Detect which cell encompasses the target text, then output its (X, Y) center coordinate. 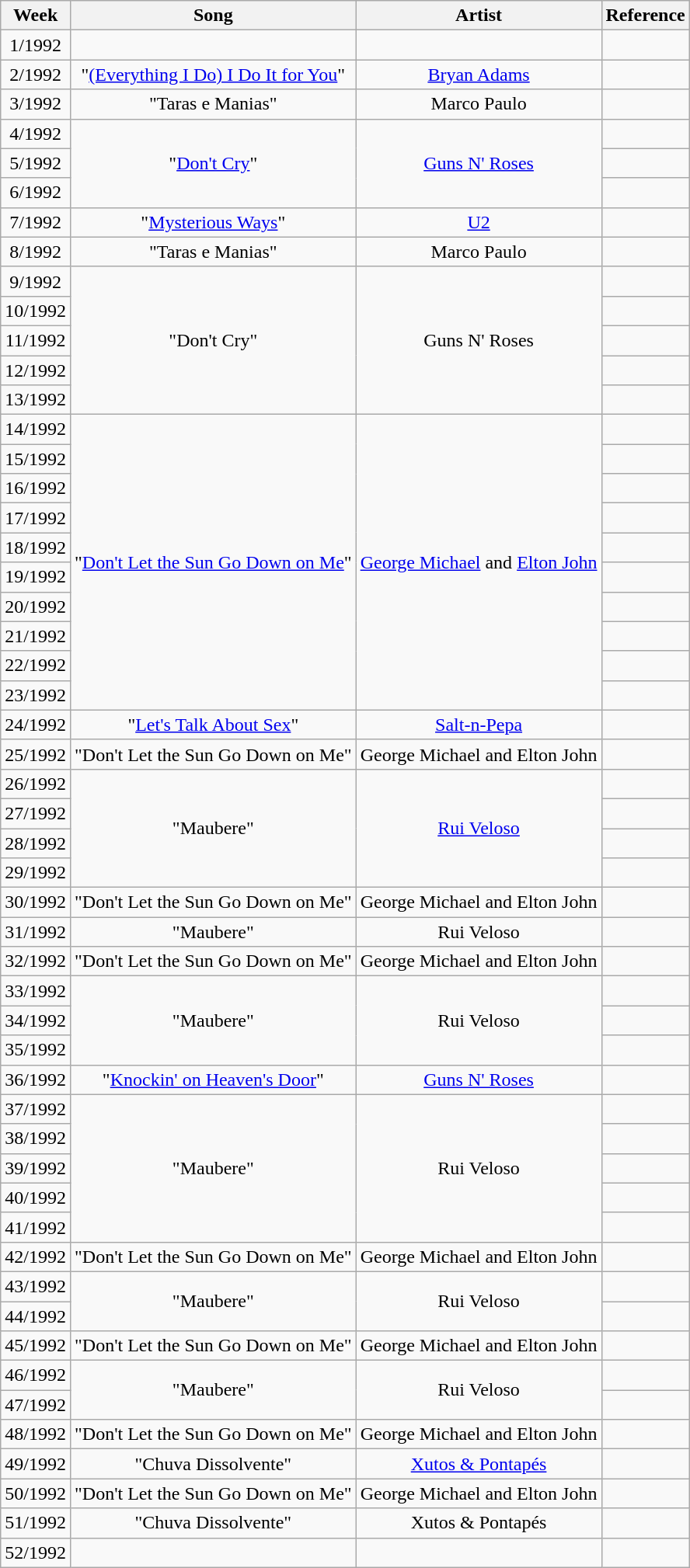
18/1992 (36, 548)
22/1992 (36, 666)
17/1992 (36, 518)
3/1992 (36, 104)
Bryan Adams (479, 75)
40/1992 (36, 1198)
Artist (479, 16)
36/1992 (36, 1080)
34/1992 (36, 1020)
21/1992 (36, 636)
2/1992 (36, 75)
43/1992 (36, 1286)
5/1992 (36, 163)
"Knockin' on Heaven's Door" (213, 1080)
U2 (479, 222)
50/1992 (36, 1493)
48/1992 (36, 1434)
28/1992 (36, 843)
41/1992 (36, 1227)
51/1992 (36, 1523)
13/1992 (36, 400)
35/1992 (36, 1050)
49/1992 (36, 1464)
39/1992 (36, 1168)
Song (213, 16)
"Let's Talk About Sex" (213, 725)
1/1992 (36, 45)
44/1992 (36, 1316)
4/1992 (36, 134)
47/1992 (36, 1405)
45/1992 (36, 1346)
38/1992 (36, 1139)
42/1992 (36, 1257)
16/1992 (36, 488)
20/1992 (36, 607)
24/1992 (36, 725)
14/1992 (36, 429)
33/1992 (36, 991)
11/1992 (36, 340)
Week (36, 16)
30/1992 (36, 902)
12/1992 (36, 370)
Salt-n-Pepa (479, 725)
6/1992 (36, 193)
9/1992 (36, 281)
26/1992 (36, 784)
15/1992 (36, 459)
19/1992 (36, 577)
37/1992 (36, 1109)
29/1992 (36, 873)
27/1992 (36, 813)
8/1992 (36, 252)
Reference (645, 16)
46/1992 (36, 1375)
25/1992 (36, 754)
52/1992 (36, 1552)
7/1992 (36, 222)
10/1992 (36, 311)
32/1992 (36, 961)
31/1992 (36, 932)
"(Everything I Do) I Do It for You" (213, 75)
23/1992 (36, 695)
"Mysterious Ways" (213, 222)
